Return [X, Y] of the center of cell containing provided text 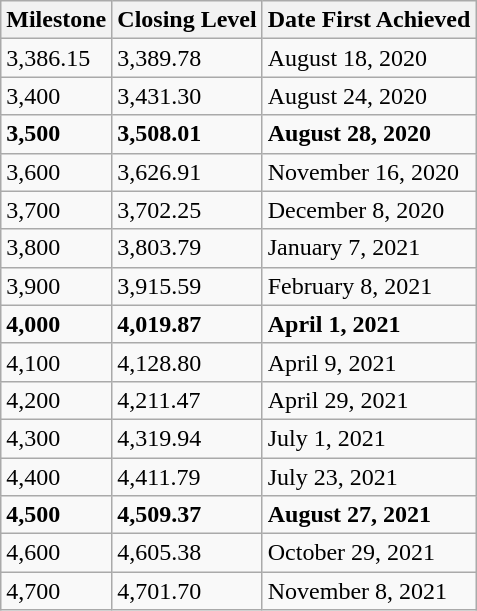
4,411.79 [187, 477]
4,500 [56, 515]
4,300 [56, 438]
August 27, 2021 [369, 515]
3,800 [56, 248]
4,200 [56, 400]
4,100 [56, 362]
4,211.47 [187, 400]
3,900 [56, 286]
4,128.80 [187, 362]
July 23, 2021 [369, 477]
October 29, 2021 [369, 553]
April 1, 2021 [369, 324]
4,000 [56, 324]
Milestone [56, 20]
November 8, 2021 [369, 591]
3,600 [56, 172]
3,431.30 [187, 96]
February 8, 2021 [369, 286]
3,508.01 [187, 134]
January 7, 2021 [369, 248]
August 28, 2020 [369, 134]
4,605.38 [187, 553]
4,700 [56, 591]
4,019.87 [187, 324]
December 8, 2020 [369, 210]
April 29, 2021 [369, 400]
3,915.59 [187, 286]
Closing Level [187, 20]
3,386.15 [56, 58]
4,701.70 [187, 591]
3,700 [56, 210]
April 9, 2021 [369, 362]
4,400 [56, 477]
3,389.78 [187, 58]
4,509.37 [187, 515]
3,500 [56, 134]
3,803.79 [187, 248]
November 16, 2020 [369, 172]
August 24, 2020 [369, 96]
August 18, 2020 [369, 58]
3,400 [56, 96]
Date First Achieved [369, 20]
4,319.94 [187, 438]
3,702.25 [187, 210]
4,600 [56, 553]
3,626.91 [187, 172]
July 1, 2021 [369, 438]
